Pinpoint the cell where the given text exists, returning its [X, Y] midpoint coordinate. 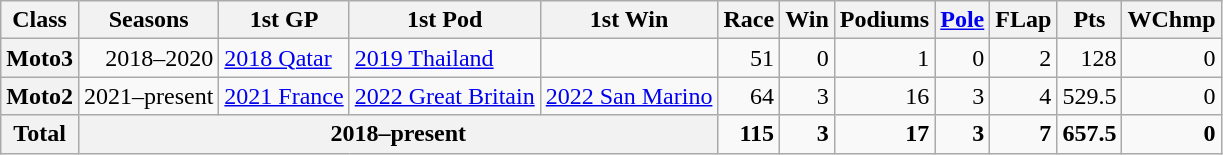
1st GP [284, 20]
Pts [1090, 20]
51 [749, 58]
2022 Great Britain [444, 96]
2018–present [398, 134]
64 [749, 96]
657.5 [1090, 134]
16 [884, 96]
Moto2 [40, 96]
1 [884, 58]
2021 France [284, 96]
7 [1024, 134]
WChmp [1172, 20]
128 [1090, 58]
Race [749, 20]
2018–2020 [148, 58]
115 [749, 134]
Win [808, 20]
Podiums [884, 20]
2019 Thailand [444, 58]
Class [40, 20]
2021–present [148, 96]
2 [1024, 58]
1st Win [629, 20]
2018 Qatar [284, 58]
1st Pod [444, 20]
Seasons [148, 20]
Pole [962, 20]
FLap [1024, 20]
Moto3 [40, 58]
Total [40, 134]
4 [1024, 96]
2022 San Marino [629, 96]
17 [884, 134]
529.5 [1090, 96]
